Scan for the cell matching the given text and deliver its [X, Y] coordinate at center. 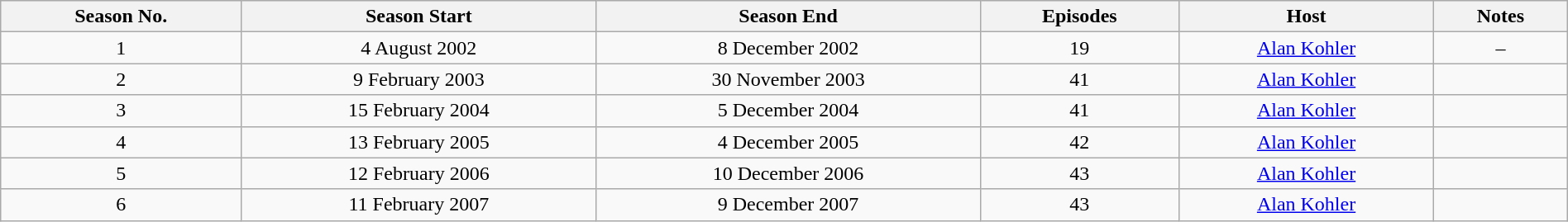
– [1501, 48]
4 December 2005 [788, 142]
5 [121, 173]
Notes [1501, 17]
13 February 2005 [418, 142]
4 August 2002 [418, 48]
Episodes [1079, 17]
19 [1079, 48]
2 [121, 79]
10 December 2006 [788, 173]
Season No. [121, 17]
Season Start [418, 17]
11 February 2007 [418, 205]
42 [1079, 142]
8 December 2002 [788, 48]
Season End [788, 17]
30 November 2003 [788, 79]
12 February 2006 [418, 173]
9 December 2007 [788, 205]
1 [121, 48]
Host [1307, 17]
5 December 2004 [788, 111]
4 [121, 142]
3 [121, 111]
15 February 2004 [418, 111]
6 [121, 205]
9 February 2003 [418, 79]
